Determine the [X, Y] coordinate at the center of the cell enclosing the given text.  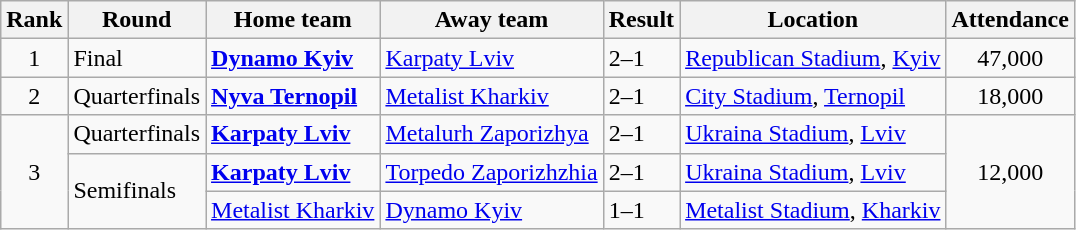
Location [813, 20]
47,000 [1010, 58]
Semifinals [137, 191]
City Stadium, Ternopil [813, 96]
Home team [293, 20]
Torpedo Zaporizhzhia [492, 172]
1 [34, 58]
Result [641, 20]
12,000 [1010, 172]
Republican Stadium, Kyiv [813, 58]
1–1 [641, 210]
Metalurh Zaporizhya [492, 134]
2 [34, 96]
Nyva Ternopil [293, 96]
Attendance [1010, 20]
Away team [492, 20]
Final [137, 58]
3 [34, 172]
Rank [34, 20]
Metalist Stadium, Kharkiv [813, 210]
Round [137, 20]
18,000 [1010, 96]
